Provide the [X, Y] coordinate of the cell's center where the given text is located.  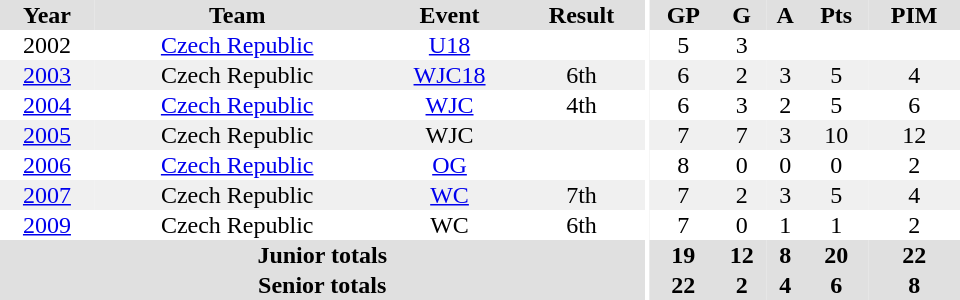
4th [582, 105]
Year [47, 15]
Senior totals [322, 285]
Result [582, 15]
OG [449, 165]
7th [582, 195]
2009 [47, 225]
G [742, 15]
WJC18 [449, 75]
2003 [47, 75]
A [786, 15]
Event [449, 15]
PIM [914, 15]
Pts [836, 15]
Junior totals [322, 255]
2002 [47, 45]
U18 [449, 45]
10 [836, 135]
Team [238, 15]
2004 [47, 105]
2005 [47, 135]
2007 [47, 195]
19 [684, 255]
2006 [47, 165]
20 [836, 255]
GP [684, 15]
